Return (X, Y) of the center of cell containing provided text 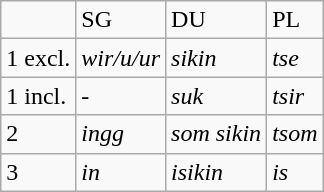
1 excl. (38, 58)
tse (295, 58)
SG (121, 20)
in (121, 172)
ingg (121, 134)
1 incl. (38, 96)
tsom (295, 134)
wir/u/ur (121, 58)
sikin (216, 58)
3 (38, 172)
2 (38, 134)
DU (216, 20)
is (295, 172)
- (121, 96)
suk (216, 96)
PL (295, 20)
isikin (216, 172)
som sikin (216, 134)
tsir (295, 96)
